From the cell containing the given text, extract its center point as [X, Y] coordinate. 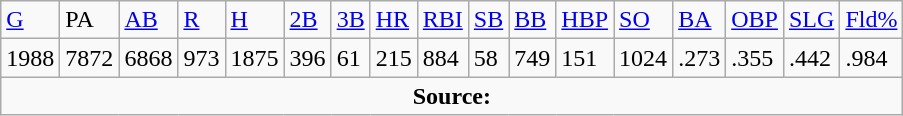
2B [308, 20]
.442 [811, 58]
7872 [90, 58]
.984 [872, 58]
58 [488, 58]
H [254, 20]
.273 [700, 58]
SLG [811, 20]
6868 [148, 58]
HR [394, 20]
215 [394, 58]
749 [532, 58]
HBP [585, 20]
1988 [30, 58]
R [202, 20]
SO [644, 20]
973 [202, 58]
RBI [442, 20]
PA [90, 20]
Fld% [872, 20]
Source: [452, 96]
884 [442, 58]
BB [532, 20]
3B [350, 20]
SB [488, 20]
.355 [755, 58]
OBP [755, 20]
AB [148, 20]
396 [308, 58]
G [30, 20]
61 [350, 58]
1875 [254, 58]
151 [585, 58]
BA [700, 20]
1024 [644, 58]
